Output the [X, Y] coordinate of the center of the cell containing the given text.  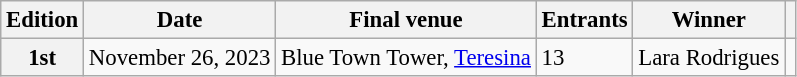
Lara Rodrigues [709, 58]
Date [180, 20]
Final venue [406, 20]
Winner [709, 20]
Entrants [584, 20]
13 [584, 58]
Blue Town Tower, Teresina [406, 58]
1st [42, 58]
November 26, 2023 [180, 58]
Edition [42, 20]
